Pinpoint the cell where the given text exists, returning its [x, y] midpoint coordinate. 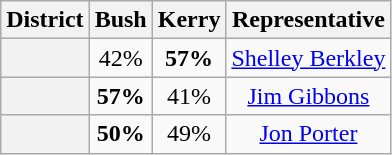
Kerry [189, 20]
District [45, 20]
41% [189, 96]
49% [189, 134]
Shelley Berkley [308, 58]
50% [120, 134]
42% [120, 58]
Bush [120, 20]
Jon Porter [308, 134]
Jim Gibbons [308, 96]
Representative [308, 20]
